Capture the cell that displays the provided text and extract its [X, Y] central coordinate. 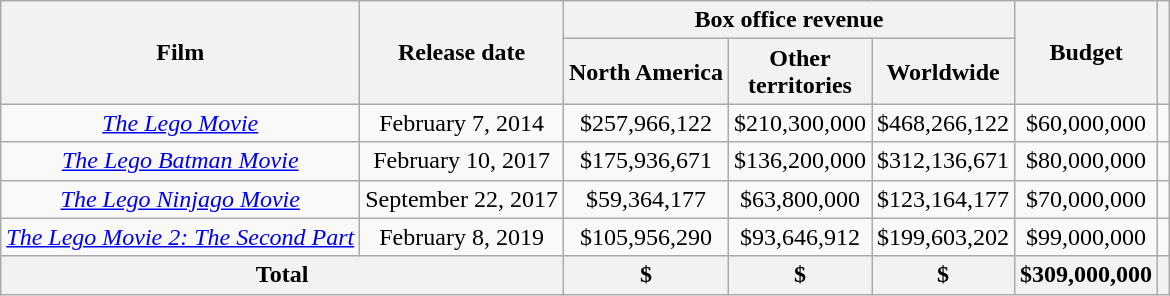
$99,000,000 [1086, 237]
February 7, 2014 [462, 123]
September 22, 2017 [462, 199]
The Lego Ninjago Movie [180, 199]
The Lego Movie [180, 123]
$257,966,122 [646, 123]
$123,164,177 [944, 199]
Budget [1086, 52]
$59,364,177 [646, 199]
February 8, 2019 [462, 237]
$80,000,000 [1086, 161]
Release date [462, 52]
February 10, 2017 [462, 161]
$199,603,202 [944, 237]
$312,136,671 [944, 161]
Otherterritories [800, 72]
$70,000,000 [1086, 199]
$468,266,122 [944, 123]
$136,200,000 [800, 161]
$309,000,000 [1086, 275]
$105,956,290 [646, 237]
Worldwide [944, 72]
The Lego Movie 2: The Second Part [180, 237]
North America [646, 72]
$93,646,912 [800, 237]
Film [180, 52]
$210,300,000 [800, 123]
The Lego Batman Movie [180, 161]
Total [282, 275]
$63,800,000 [800, 199]
$175,936,671 [646, 161]
Box office revenue [788, 20]
$60,000,000 [1086, 123]
